Return the (x, y) coordinate for the center point of the cell that contains the specified text.  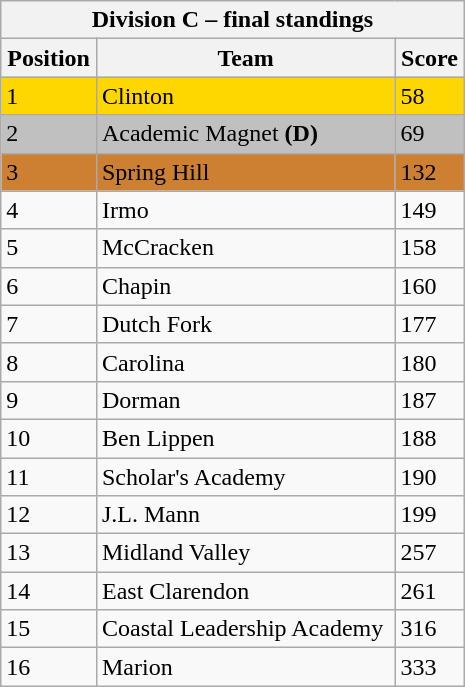
Ben Lippen (245, 438)
58 (430, 96)
7 (49, 324)
East Clarendon (245, 591)
158 (430, 248)
5 (49, 248)
Position (49, 58)
261 (430, 591)
69 (430, 134)
Dutch Fork (245, 324)
4 (49, 210)
6 (49, 286)
Chapin (245, 286)
Carolina (245, 362)
2 (49, 134)
316 (430, 629)
257 (430, 553)
149 (430, 210)
Marion (245, 667)
199 (430, 515)
160 (430, 286)
12 (49, 515)
132 (430, 172)
Division C – final standings (233, 20)
11 (49, 477)
Clinton (245, 96)
J.L. Mann (245, 515)
3 (49, 172)
Academic Magnet (D) (245, 134)
Midland Valley (245, 553)
190 (430, 477)
16 (49, 667)
Spring Hill (245, 172)
Scholar's Academy (245, 477)
Team (245, 58)
180 (430, 362)
187 (430, 400)
8 (49, 362)
1 (49, 96)
10 (49, 438)
Dorman (245, 400)
McCracken (245, 248)
9 (49, 400)
13 (49, 553)
Irmo (245, 210)
Coastal Leadership Academy (245, 629)
188 (430, 438)
Score (430, 58)
15 (49, 629)
14 (49, 591)
177 (430, 324)
333 (430, 667)
